Find where the given text appears and provide that cell's center as (x, y) coordinate. 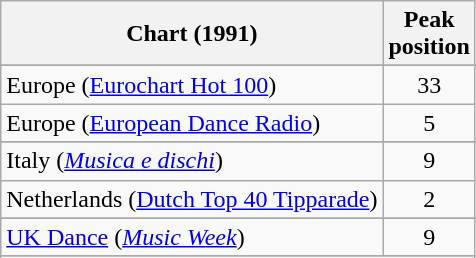
33 (429, 85)
Netherlands (Dutch Top 40 Tipparade) (192, 199)
Italy (Musica e dischi) (192, 161)
Europe (European Dance Radio) (192, 123)
UK Dance (Music Week) (192, 237)
Chart (1991) (192, 34)
5 (429, 123)
Europe (Eurochart Hot 100) (192, 85)
Peakposition (429, 34)
2 (429, 199)
